Search for the cell housing the specified text and yield its (X, Y) center coordinate. 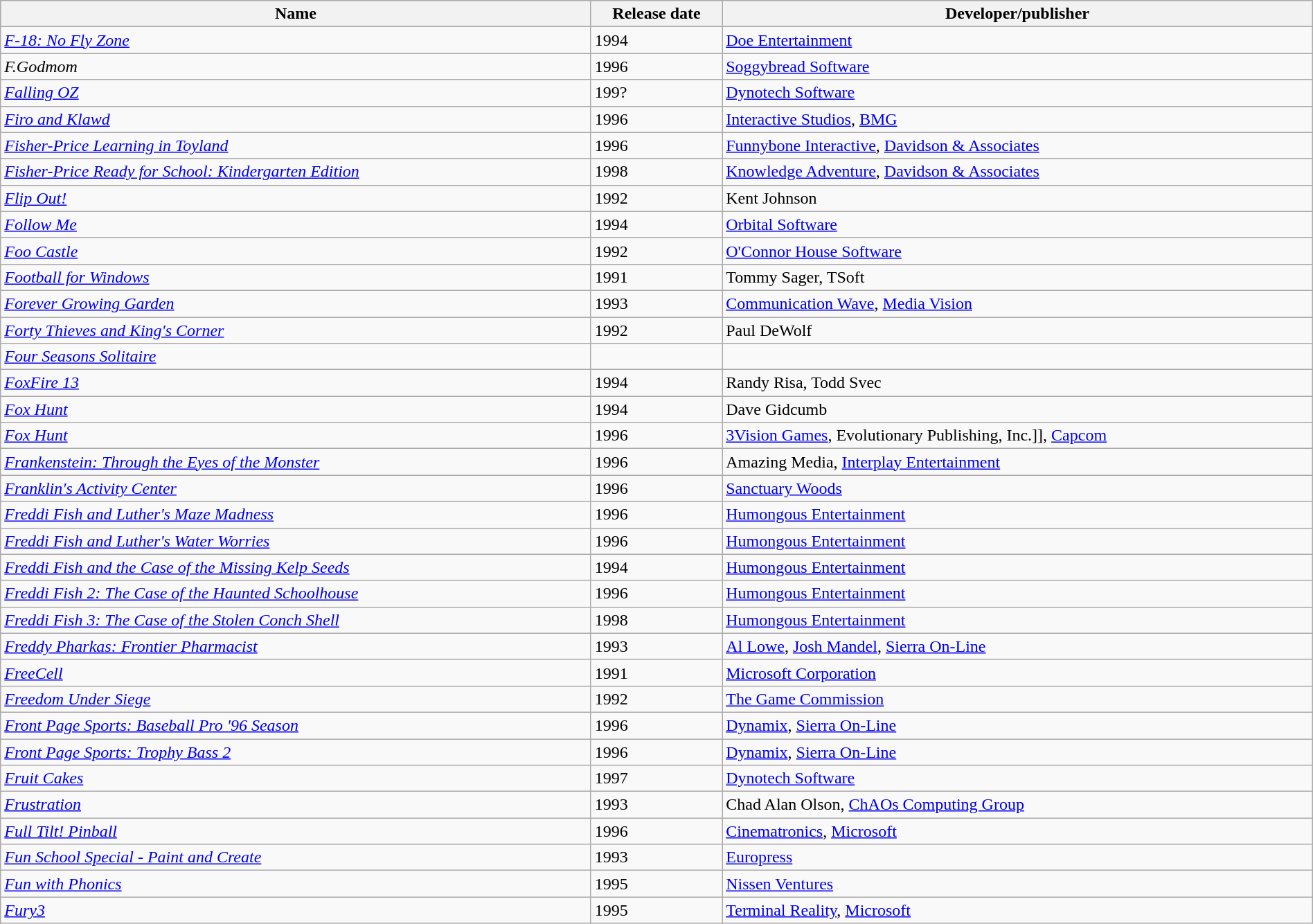
Freddi Fish and the Case of the Missing Kelp Seeds (296, 567)
Sanctuary Woods (1018, 488)
Freedom Under Siege (296, 699)
The Game Commission (1018, 699)
Orbital Software (1018, 224)
Fury3 (296, 910)
Amazing Media, Interplay Entertainment (1018, 462)
Frankenstein: Through the Eyes of the Monster (296, 462)
Foo Castle (296, 251)
Front Page Sports: Baseball Pro '96 Season (296, 725)
Forever Growing Garden (296, 303)
Fun School Special - Paint and Create (296, 858)
Name (296, 14)
Fun with Phonics (296, 884)
Franklin's Activity Center (296, 488)
Al Lowe, Josh Mandel, Sierra On-Line (1018, 646)
Tommy Sager, TSoft (1018, 277)
Forty Thieves and King's Corner (296, 330)
Falling OZ (296, 93)
Funnybone Interactive, Davidson & Associates (1018, 145)
Full Tilt! Pinball (296, 831)
Firo and Klawd (296, 119)
Release date (656, 14)
Football for Windows (296, 277)
Paul DeWolf (1018, 330)
Cinematronics, Microsoft (1018, 831)
199? (656, 93)
Four Seasons Solitaire (296, 357)
Follow Me (296, 224)
Chad Alan Olson, ChAOs Computing Group (1018, 805)
F.Godmom (296, 66)
Freddy Pharkas: Frontier Pharmacist (296, 646)
Flip Out! (296, 198)
Microsoft Corporation (1018, 673)
Doe Entertainment (1018, 40)
Randy Risa, Todd Svec (1018, 383)
Freddi Fish and Luther's Water Worries (296, 541)
Front Page Sports: Trophy Bass 2 (296, 752)
Frustration (296, 805)
Communication Wave, Media Vision (1018, 303)
Terminal Reality, Microsoft (1018, 910)
F-18: No Fly Zone (296, 40)
Kent Johnson (1018, 198)
Freddi Fish and Luther's Maze Madness (296, 515)
Interactive Studios, BMG (1018, 119)
O'Connor House Software (1018, 251)
Fruit Cakes (296, 779)
Freddi Fish 2: The Case of the Haunted Schoolhouse (296, 594)
Knowledge Adventure, Davidson & Associates (1018, 172)
Freddi Fish 3: The Case of the Stolen Conch Shell (296, 620)
FoxFire 13 (296, 383)
Fisher-Price Learning in Toyland (296, 145)
Soggybread Software (1018, 66)
1997 (656, 779)
Nissen Ventures (1018, 884)
3Vision Games, Evolutionary Publishing, Inc.]], Capcom (1018, 436)
Europress (1018, 858)
Dave Gidcumb (1018, 409)
Developer/publisher (1018, 14)
Fisher-Price Ready for School: Kindergarten Edition (296, 172)
FreeCell (296, 673)
